Provide the (X, Y) coordinate of the cell's center where the given text is located.  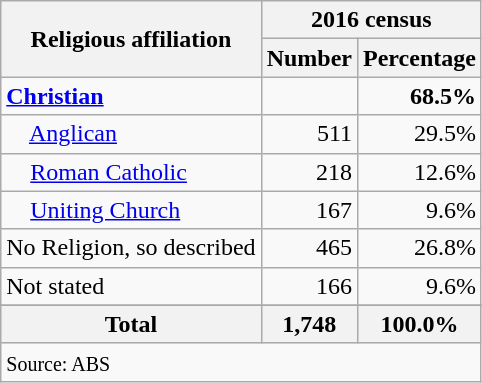
218 (309, 172)
Number (309, 58)
Anglican (131, 134)
167 (309, 210)
100.0% (420, 324)
68.5% (420, 96)
Christian (131, 96)
2016 census (371, 20)
Roman Catholic (131, 172)
Not stated (131, 286)
511 (309, 134)
29.5% (420, 134)
12.6% (420, 172)
Religious affiliation (131, 39)
26.8% (420, 248)
Source: ABS (242, 362)
Uniting Church (131, 210)
465 (309, 248)
166 (309, 286)
Percentage (420, 58)
Total (131, 324)
1,748 (309, 324)
No Religion, so described (131, 248)
